Provide the [X, Y] coordinate of the cell's center where the given text is located.  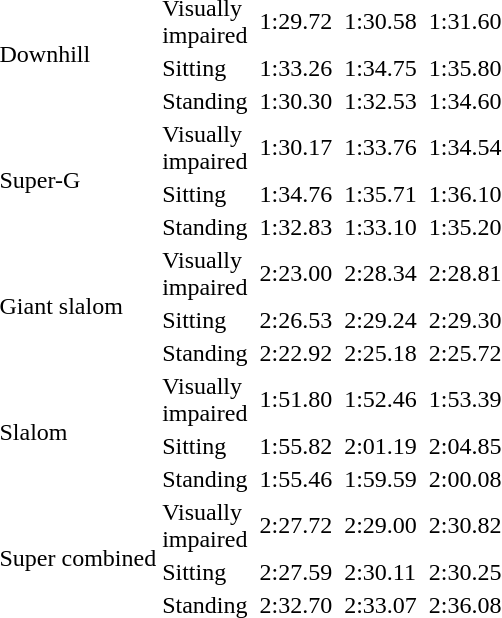
2:27.59 [296, 572]
2:23.00 [296, 274]
2:28.34 [381, 274]
2:01.19 [381, 446]
1:34.76 [296, 194]
1:51.80 [296, 400]
2:30.11 [381, 572]
2:26.53 [296, 320]
1:30.30 [296, 101]
1:33.26 [296, 68]
1:33.76 [381, 148]
1:32.83 [296, 227]
1:59.59 [381, 479]
2:29.24 [381, 320]
1:33.10 [381, 227]
1:35.71 [381, 194]
2:22.92 [296, 353]
2:29.00 [381, 526]
1:52.46 [381, 400]
2:25.18 [381, 353]
1:55.46 [296, 479]
1:32.53 [381, 101]
2:27.72 [296, 526]
1:55.82 [296, 446]
1:34.75 [381, 68]
1:30.17 [296, 148]
